Capture the cell that displays the provided text and extract its (x, y) central coordinate. 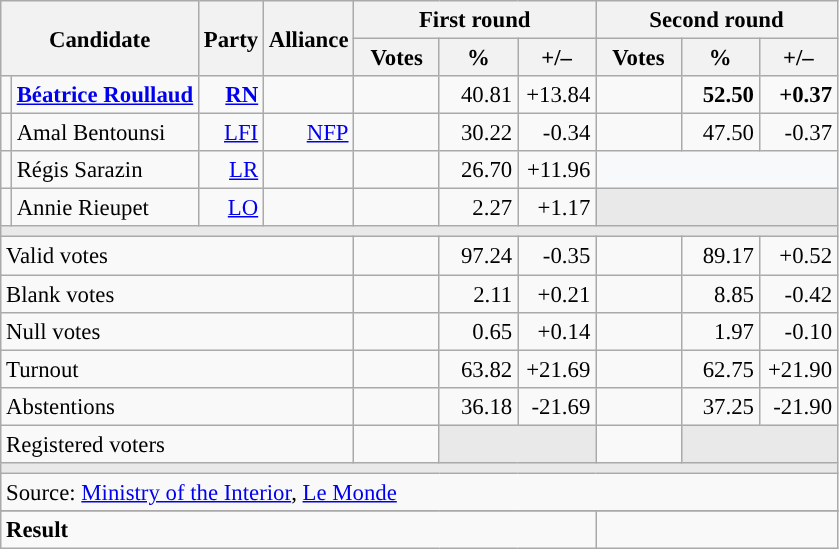
Régis Sarazin (104, 170)
First round (475, 20)
NFP (308, 133)
Turnout (178, 369)
97.24 (478, 256)
89.17 (720, 256)
Blank votes (178, 294)
Alliance (308, 38)
LR (230, 170)
26.70 (478, 170)
36.18 (478, 406)
Second round (717, 20)
RN (230, 95)
52.50 (720, 95)
LFI (230, 133)
+21.90 (798, 369)
Annie Rieupet (104, 208)
-0.37 (798, 133)
0.65 (478, 331)
Béatrice Roullaud (104, 95)
Amal Bentounsi (104, 133)
Result (298, 530)
Source: Ministry of the Interior, Le Monde (420, 492)
+21.69 (557, 369)
-0.34 (557, 133)
40.81 (478, 95)
Abstentions (178, 406)
Null votes (178, 331)
8.85 (720, 294)
62.75 (720, 369)
+0.37 (798, 95)
-0.42 (798, 294)
-0.10 (798, 331)
+11.96 (557, 170)
+0.14 (557, 331)
30.22 (478, 133)
Candidate (100, 38)
+1.17 (557, 208)
2.11 (478, 294)
Party (230, 38)
LO (230, 208)
Valid votes (178, 256)
-21.69 (557, 406)
2.27 (478, 208)
-21.90 (798, 406)
+0.21 (557, 294)
-0.35 (557, 256)
Registered voters (178, 444)
63.82 (478, 369)
+13.84 (557, 95)
1.97 (720, 331)
+0.52 (798, 256)
37.25 (720, 406)
47.50 (720, 133)
